Find where the given text appears and provide that cell's center as (x, y) coordinate. 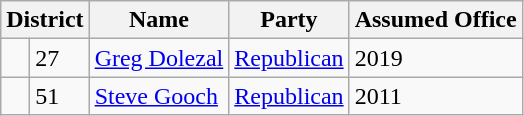
2011 (436, 96)
2019 (436, 58)
Assumed Office (436, 20)
51 (60, 96)
Party (289, 20)
District (45, 20)
Name (159, 20)
27 (60, 58)
Steve Gooch (159, 96)
Greg Dolezal (159, 58)
